Identify which cell holds the provided text, then report its [X, Y] central coordinate. 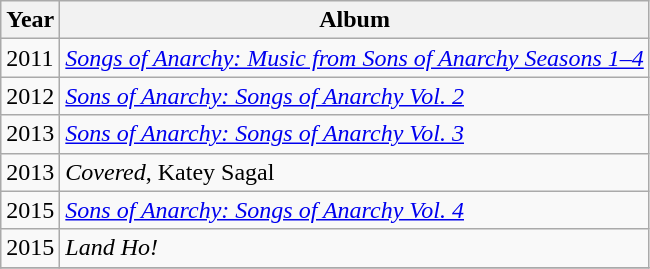
Sons of Anarchy: Songs of Anarchy Vol. 2 [354, 96]
Sons of Anarchy: Songs of Anarchy Vol. 4 [354, 210]
Land Ho! [354, 248]
Album [354, 20]
2011 [30, 58]
Year [30, 20]
2012 [30, 96]
Sons of Anarchy: Songs of Anarchy Vol. 3 [354, 134]
Covered, Katey Sagal [354, 172]
Songs of Anarchy: Music from Sons of Anarchy Seasons 1–4 [354, 58]
